Identify which cell holds the provided text, then report its (X, Y) central coordinate. 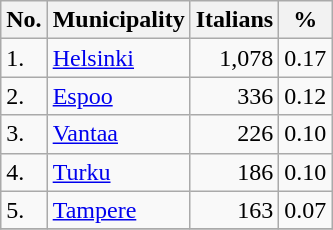
Turku (118, 172)
336 (234, 96)
4. (24, 172)
Italians (234, 20)
No. (24, 20)
Helsinki (118, 58)
0.12 (306, 96)
Tampere (118, 210)
2. (24, 96)
163 (234, 210)
0.17 (306, 58)
Municipality (118, 20)
3. (24, 134)
186 (234, 172)
Espoo (118, 96)
% (306, 20)
5. (24, 210)
1. (24, 58)
226 (234, 134)
0.07 (306, 210)
1,078 (234, 58)
Vantaa (118, 134)
